Output the (x, y) coordinate of the center of the cell containing the given text.  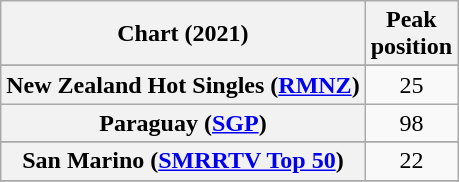
98 (411, 123)
Chart (2021) (183, 34)
25 (411, 85)
New Zealand Hot Singles (RMNZ) (183, 85)
Peakposition (411, 34)
San Marino (SMRRTV Top 50) (183, 161)
22 (411, 161)
Paraguay (SGP) (183, 123)
